Capture the cell that displays the provided text and extract its (x, y) central coordinate. 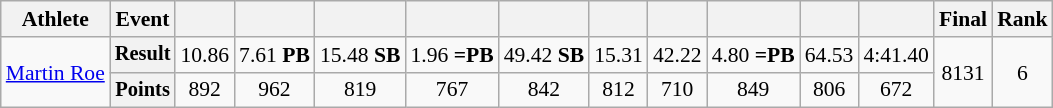
49.42 SB (544, 55)
1.96 =PB (452, 55)
Martin Roe (56, 72)
892 (204, 90)
4.80 =PB (754, 55)
819 (360, 90)
672 (896, 90)
15.48 SB (360, 55)
8131 (963, 72)
962 (274, 90)
Event (143, 19)
Result (143, 55)
806 (830, 90)
767 (452, 90)
6 (1022, 72)
15.31 (618, 55)
Athlete (56, 19)
4:41.40 (896, 55)
842 (544, 90)
10.86 (204, 55)
Points (143, 90)
710 (678, 90)
42.22 (678, 55)
7.61 PB (274, 55)
812 (618, 90)
849 (754, 90)
64.53 (830, 55)
Rank (1022, 19)
Final (963, 19)
